Pinpoint the cell where the given text exists, returning its [x, y] midpoint coordinate. 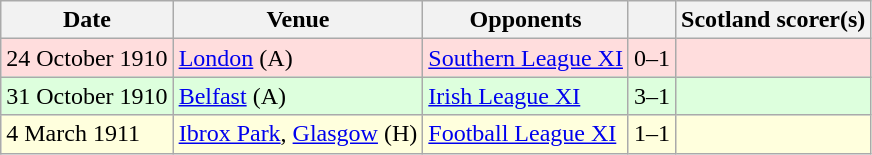
Ibrox Park, Glasgow (H) [298, 134]
London (A) [298, 58]
3–1 [652, 96]
0–1 [652, 58]
Opponents [526, 20]
Southern League XI [526, 58]
24 October 1910 [87, 58]
1–1 [652, 134]
Date [87, 20]
Football League XI [526, 134]
Belfast (A) [298, 96]
31 October 1910 [87, 96]
Scotland scorer(s) [774, 20]
4 March 1911 [87, 134]
Venue [298, 20]
Irish League XI [526, 96]
